Pinpoint the cell where the given text exists, returning its [X, Y] midpoint coordinate. 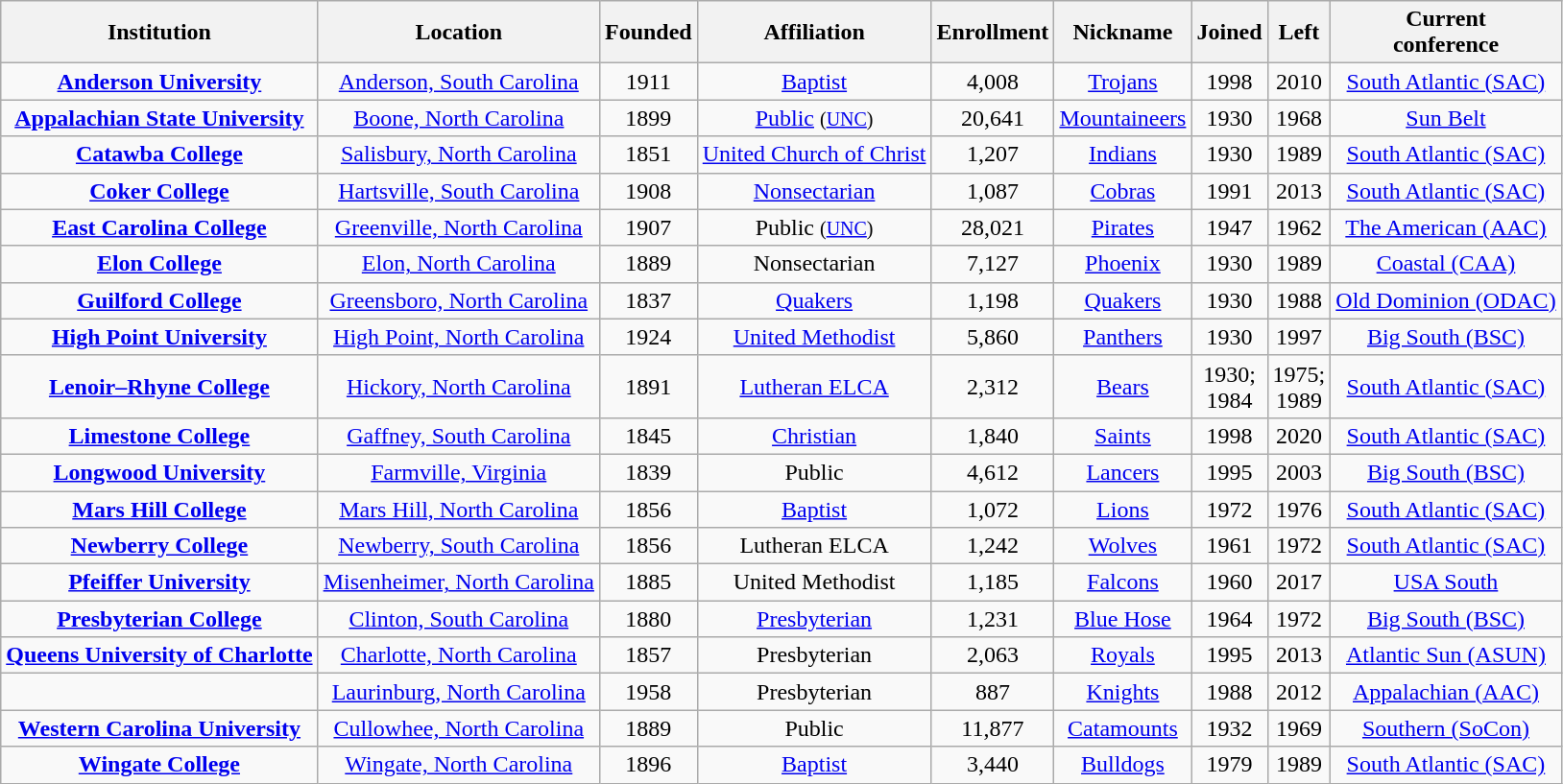
Mars Hill College [159, 510]
Nickname [1123, 33]
5,860 [993, 337]
Appalachian (AAC) [1446, 692]
Wingate, North Carolina [459, 765]
1,072 [993, 510]
2,063 [993, 655]
1924 [648, 337]
1962 [1299, 227]
East Carolina College [159, 227]
Falcons [1123, 582]
Anderson University [159, 82]
High Point, North Carolina [459, 337]
1969 [1299, 728]
Knights [1123, 692]
2,312 [993, 386]
2017 [1299, 582]
Cobras [1123, 191]
1968 [1299, 118]
1851 [648, 154]
2010 [1299, 82]
Charlotte, North Carolina [459, 655]
1845 [648, 436]
Pirates [1123, 227]
2012 [1299, 692]
1,840 [993, 436]
Misenheimer, North Carolina [459, 582]
Clinton, South Carolina [459, 619]
Left [1299, 33]
Elon, North Carolina [459, 264]
1885 [648, 582]
Coker College [159, 191]
1907 [648, 227]
Coastal (CAA) [1446, 264]
Saints [1123, 436]
Elon College [159, 264]
1911 [648, 82]
Trojans [1123, 82]
Founded [648, 33]
Western Carolina University [159, 728]
Presbyterian College [159, 619]
Lions [1123, 510]
1975;1989 [1299, 386]
Blue Hose [1123, 619]
Affiliation [814, 33]
Salisbury, North Carolina [459, 154]
Mars Hill, North Carolina [459, 510]
1,198 [993, 300]
Bears [1123, 386]
Wolves [1123, 546]
Hickory, North Carolina [459, 386]
Greensboro, North Carolina [459, 300]
Greenville, North Carolina [459, 227]
United Church of Christ [814, 154]
Panthers [1123, 337]
1947 [1229, 227]
Farmville, Virginia [459, 472]
Christian [814, 436]
1880 [648, 619]
4,612 [993, 472]
Newberry, South Carolina [459, 546]
Anderson, South Carolina [459, 82]
1857 [648, 655]
Hartsville, South Carolina [459, 191]
Bulldogs [1123, 765]
Limestone College [159, 436]
USA South [1446, 582]
1932 [1229, 728]
Southern (SoCon) [1446, 728]
Longwood University [159, 472]
1961 [1229, 546]
High Point University [159, 337]
1899 [648, 118]
Cullowhee, North Carolina [459, 728]
1964 [1229, 619]
Atlantic Sun (ASUN) [1446, 655]
Indians [1123, 154]
1979 [1229, 765]
1976 [1299, 510]
1,242 [993, 546]
1,207 [993, 154]
4,008 [993, 82]
The American (AAC) [1446, 227]
Sun Belt [1446, 118]
1,231 [993, 619]
Lenoir–Rhyne College [159, 386]
1837 [648, 300]
1896 [648, 765]
1930;1984 [1229, 386]
7,127 [993, 264]
Appalachian State University [159, 118]
1891 [648, 386]
Catamounts [1123, 728]
Joined [1229, 33]
1908 [648, 191]
Location [459, 33]
Old Dominion (ODAC) [1446, 300]
Pfeiffer University [159, 582]
Mountaineers [1123, 118]
11,877 [993, 728]
1960 [1229, 582]
Lancers [1123, 472]
Phoenix [1123, 264]
Institution [159, 33]
Enrollment [993, 33]
Laurinburg, North Carolina [459, 692]
1,087 [993, 191]
Queens University of Charlotte [159, 655]
3,440 [993, 765]
1839 [648, 472]
Royals [1123, 655]
887 [993, 692]
1958 [648, 692]
Gaffney, South Carolina [459, 436]
20,641 [993, 118]
Catawba College [159, 154]
1997 [1299, 337]
Wingate College [159, 765]
1,185 [993, 582]
Currentconference [1446, 33]
1991 [1229, 191]
2003 [1299, 472]
2020 [1299, 436]
Guilford College [159, 300]
Boone, North Carolina [459, 118]
28,021 [993, 227]
Newberry College [159, 546]
